For the text-containing cell, return its midpoint in (X, Y) coordinate format. 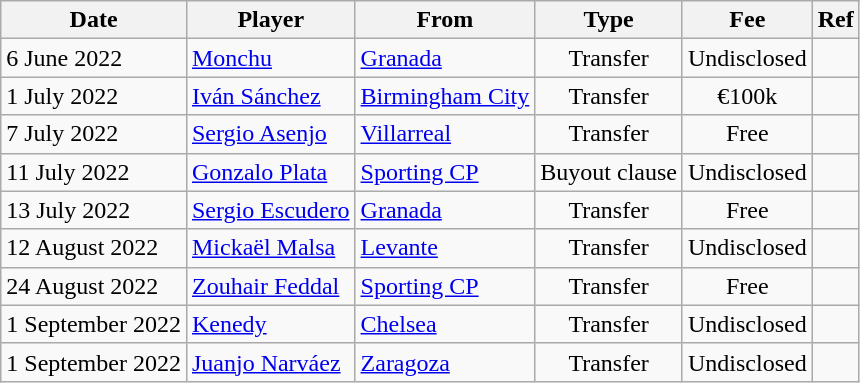
24 August 2022 (94, 286)
Zouhair Feddal (270, 286)
Ref (836, 20)
Player (270, 20)
Sergio Escudero (270, 210)
Kenedy (270, 324)
Birmingham City (445, 96)
From (445, 20)
€100k (747, 96)
Mickaël Malsa (270, 248)
Fee (747, 20)
Date (94, 20)
Chelsea (445, 324)
6 June 2022 (94, 58)
Type (609, 20)
Juanjo Narváez (270, 362)
13 July 2022 (94, 210)
7 July 2022 (94, 134)
Buyout clause (609, 172)
Iván Sánchez (270, 96)
Villarreal (445, 134)
1 July 2022 (94, 96)
Gonzalo Plata (270, 172)
Levante (445, 248)
11 July 2022 (94, 172)
Monchu (270, 58)
12 August 2022 (94, 248)
Zaragoza (445, 362)
Sergio Asenjo (270, 134)
